Locate the cell with the specified text and output its (x, y) center coordinate. 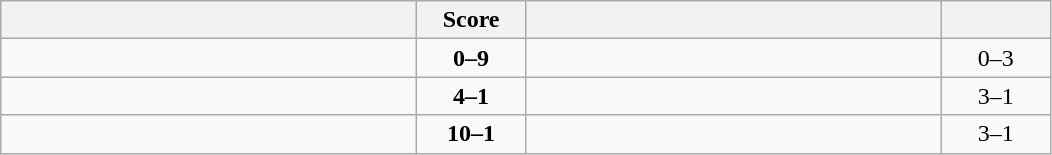
4–1 (472, 96)
10–1 (472, 134)
0–9 (472, 58)
0–3 (996, 58)
Score (472, 20)
